Scan for the cell matching the given text and deliver its (X, Y) coordinate at center. 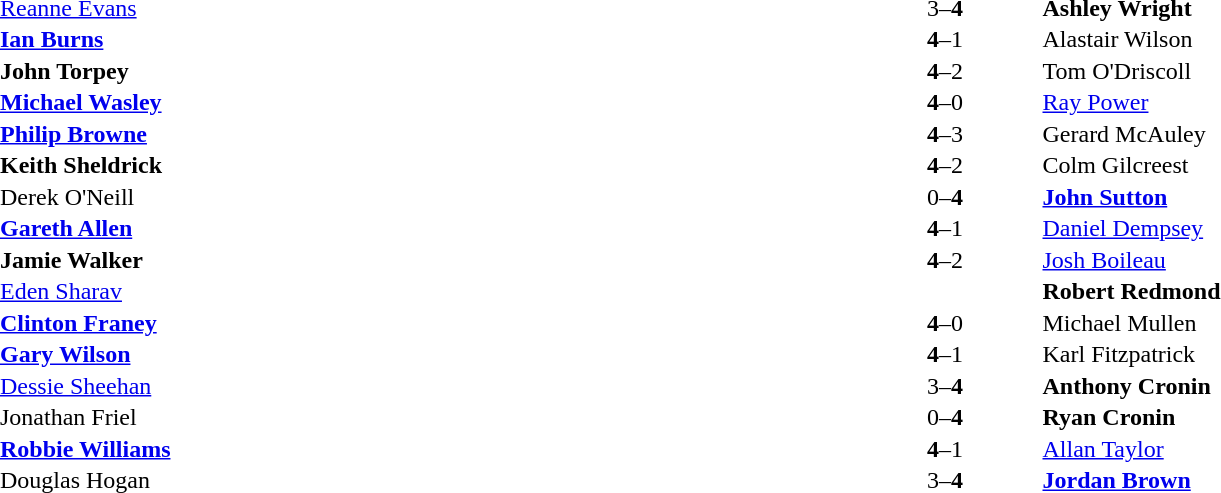
4–3 (944, 134)
3–4 (944, 386)
